For the text-containing cell, return its midpoint in (x, y) coordinate format. 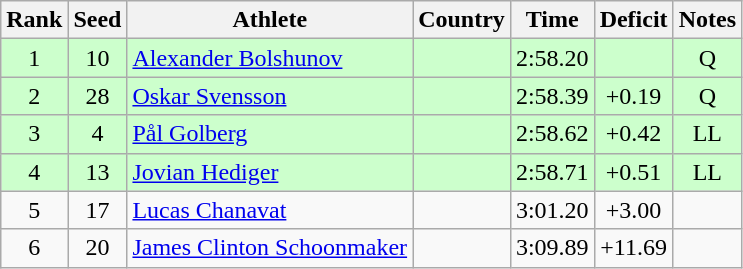
3:09.89 (552, 248)
Notes (707, 20)
James Clinton Schoonmaker (270, 248)
5 (34, 210)
+0.42 (634, 134)
2:58.71 (552, 172)
6 (34, 248)
2:58.39 (552, 96)
Time (552, 20)
+0.19 (634, 96)
Alexander Bolshunov (270, 58)
Seed (98, 20)
Pål Golberg (270, 134)
3 (34, 134)
Deficit (634, 20)
1 (34, 58)
Lucas Chanavat (270, 210)
+11.69 (634, 248)
Rank (34, 20)
17 (98, 210)
Jovian Hediger (270, 172)
10 (98, 58)
+3.00 (634, 210)
13 (98, 172)
+0.51 (634, 172)
2:58.20 (552, 58)
28 (98, 96)
Athlete (270, 20)
2:58.62 (552, 134)
Oskar Svensson (270, 96)
Country (462, 20)
3:01.20 (552, 210)
2 (34, 96)
20 (98, 248)
